Identify which cell holds the provided text, then report its (X, Y) central coordinate. 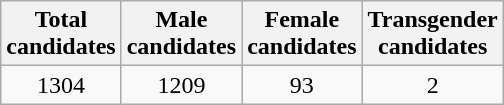
Female candidates (302, 34)
1209 (181, 85)
93 (302, 85)
Male candidates (181, 34)
Transgender candidates (432, 34)
1304 (61, 85)
Total candidates (61, 34)
2 (432, 85)
